Output the (x, y) coordinate of the center of the cell containing the given text.  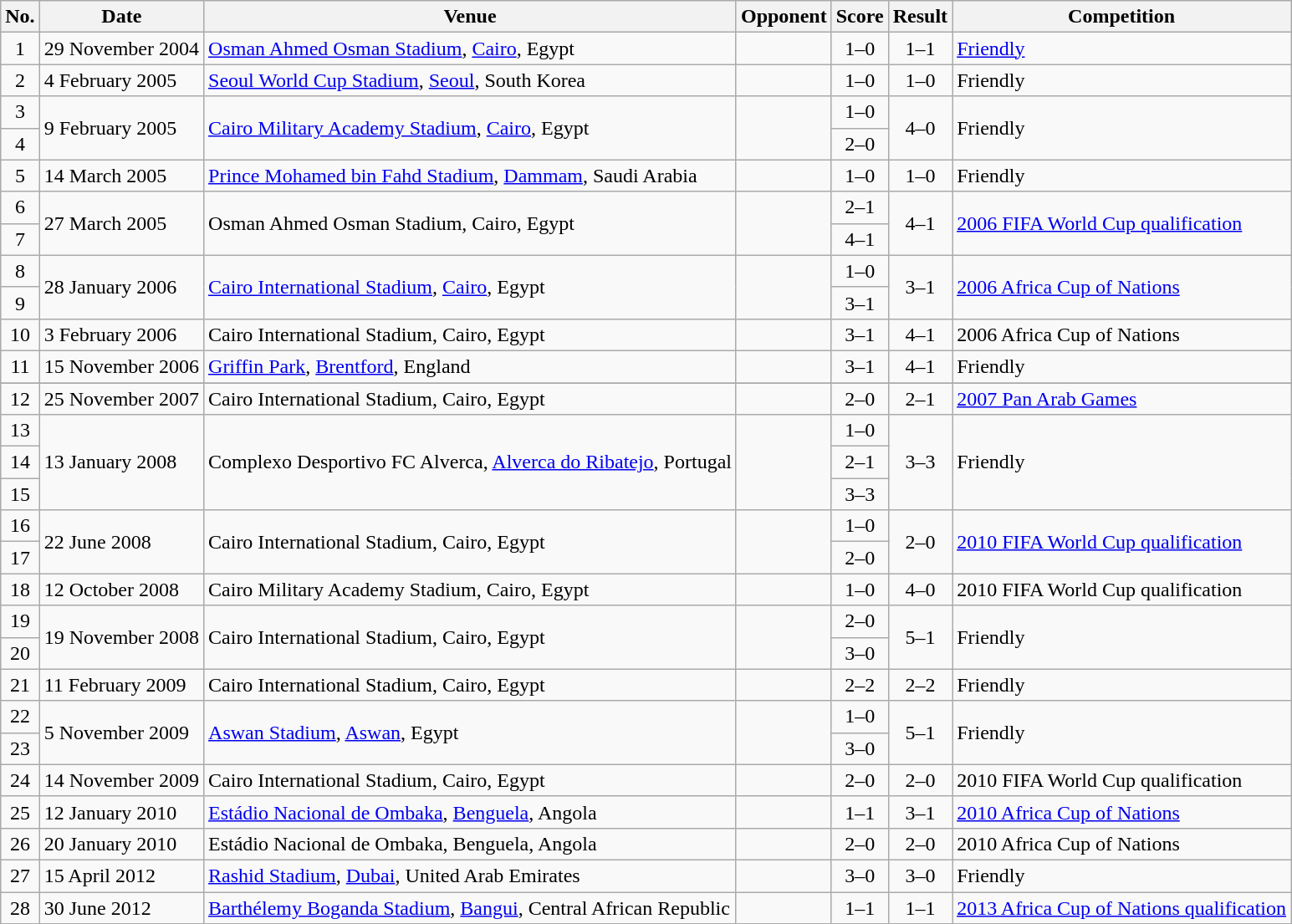
14 (20, 462)
4 February 2005 (121, 80)
No. (20, 17)
Barthélemy Boganda Stadium, Bangui, Central African Republic (470, 907)
23 (20, 748)
13 (20, 431)
Complexo Desportivo FC Alverca, Alverca do Ribatejo, Portugal (470, 462)
15 April 2012 (121, 876)
26 (20, 844)
29 November 2004 (121, 48)
18 (20, 590)
6 (20, 207)
12 January 2010 (121, 812)
15 (20, 494)
3 February 2006 (121, 334)
Score (860, 17)
Date (121, 17)
11 February 2009 (121, 685)
28 (20, 907)
2006 FIFA World Cup qualification (1122, 223)
28 January 2006 (121, 287)
25 (20, 812)
14 March 2005 (121, 176)
5 (20, 176)
2007 Pan Arab Games (1122, 399)
11 (20, 366)
3 (20, 112)
13 January 2008 (121, 462)
Competition (1122, 17)
19 (20, 621)
9 February 2005 (121, 128)
21 (20, 685)
2 (20, 80)
4 (20, 144)
14 November 2009 (121, 780)
10 (20, 334)
24 (20, 780)
Griffin Park, Brentford, England (470, 366)
9 (20, 303)
25 November 2007 (121, 399)
2013 Africa Cup of Nations qualification (1122, 907)
20 January 2010 (121, 844)
Venue (470, 17)
5 November 2009 (121, 733)
20 (20, 653)
27 (20, 876)
30 June 2012 (121, 907)
27 March 2005 (121, 223)
Opponent (784, 17)
Aswan Stadium, Aswan, Egypt (470, 733)
Seoul World Cup Stadium, Seoul, South Korea (470, 80)
22 June 2008 (121, 542)
16 (20, 526)
12 (20, 399)
Rashid Stadium, Dubai, United Arab Emirates (470, 876)
1 (20, 48)
Result (920, 17)
12 October 2008 (121, 590)
Prince Mohamed bin Fahd Stadium, Dammam, Saudi Arabia (470, 176)
15 November 2006 (121, 366)
7 (20, 239)
19 November 2008 (121, 637)
17 (20, 558)
8 (20, 271)
22 (20, 717)
